Determine the [X, Y] coordinate at the center of the cell enclosing the given text.  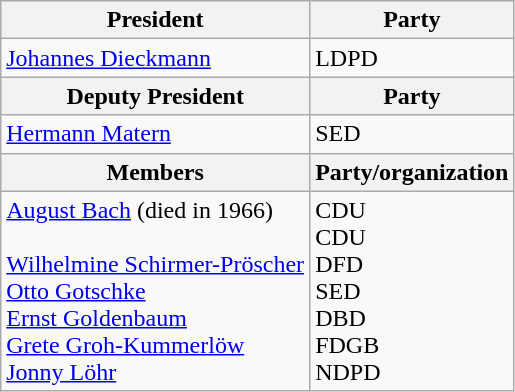
Johannes Dieckmann [156, 58]
SED [412, 134]
CDUCDUDFDSEDDBDFDGBNDPD [412, 291]
Party/organization [412, 172]
Hermann Matern [156, 134]
Deputy President [156, 96]
LDPD [412, 58]
August Bach (died in 1966)Wilhelmine Schirmer-PröscherOtto GotschkeErnst GoldenbaumGrete Groh-KummerlöwJonny Löhr [156, 291]
President [156, 20]
Members [156, 172]
